Provide the (X, Y) coordinate of the cell's center where the given text is located.  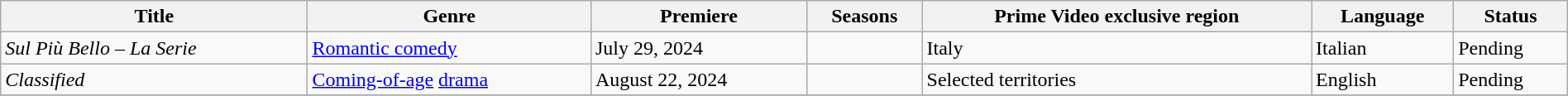
July 29, 2024 (698, 48)
Italian (1383, 48)
Italy (1116, 48)
Language (1383, 17)
Classified (154, 79)
English (1383, 79)
Title (154, 17)
Genre (450, 17)
Status (1511, 17)
Romantic comedy (450, 48)
Premiere (698, 17)
Coming-of-age drama (450, 79)
August 22, 2024 (698, 79)
Selected territories (1116, 79)
Sul Più Bello – La Serie (154, 48)
Prime Video exclusive region (1116, 17)
Seasons (864, 17)
